Scan for the cell matching the given text and deliver its [X, Y] coordinate at center. 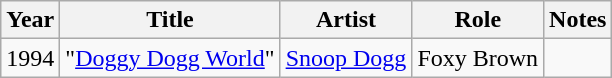
1994 [30, 58]
Snoop Dogg [346, 58]
"Doggy Dogg World" [170, 58]
Year [30, 20]
Foxy Brown [478, 58]
Role [478, 20]
Notes [578, 20]
Title [170, 20]
Artist [346, 20]
